For the text-containing cell, return its midpoint in (x, y) coordinate format. 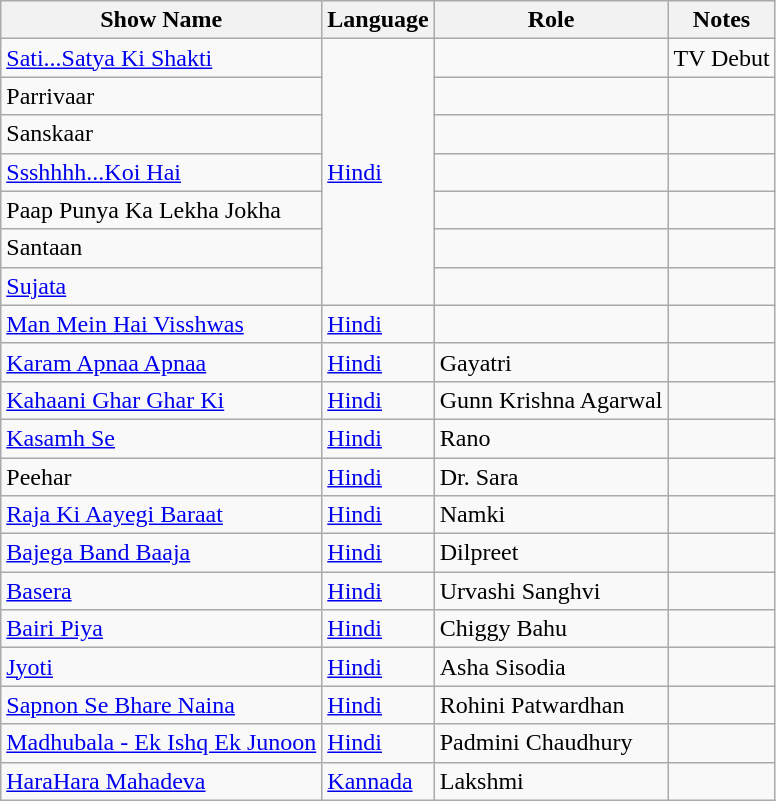
HaraHara Mahadeva (162, 781)
Karam Apnaa Apnaa (162, 362)
Notes (722, 20)
Asha Sisodia (551, 667)
Parrivaar (162, 96)
Bajega Band Baaja (162, 553)
Bairi Piya (162, 629)
Padmini Chaudhury (551, 743)
Rano (551, 438)
Urvashi Sanghvi (551, 591)
Sujata (162, 286)
Sanskaar (162, 134)
Gayatri (551, 362)
Kahaani Ghar Ghar Ki (162, 400)
Kannada (378, 781)
Jyoti (162, 667)
Raja Ki Aayegi Baraat (162, 515)
Dr. Sara (551, 477)
Sati...Satya Ki Shakti (162, 58)
TV Debut (722, 58)
Namki (551, 515)
Show Name (162, 20)
Ssshhhh...Koi Hai (162, 172)
Kasamh Se (162, 438)
Language (378, 20)
Paap Punya Ka Lekha Jokha (162, 210)
Peehar (162, 477)
Chiggy Bahu (551, 629)
Rohini Patwardhan (551, 705)
Lakshmi (551, 781)
Santaan (162, 248)
Man Mein Hai Visshwas (162, 324)
Dilpreet (551, 553)
Role (551, 20)
Gunn Krishna Agarwal (551, 400)
Sapnon Se Bhare Naina (162, 705)
Madhubala - Ek Ishq Ek Junoon (162, 743)
Basera (162, 591)
